Find where the given text appears and provide that cell's center as [X, Y] coordinate. 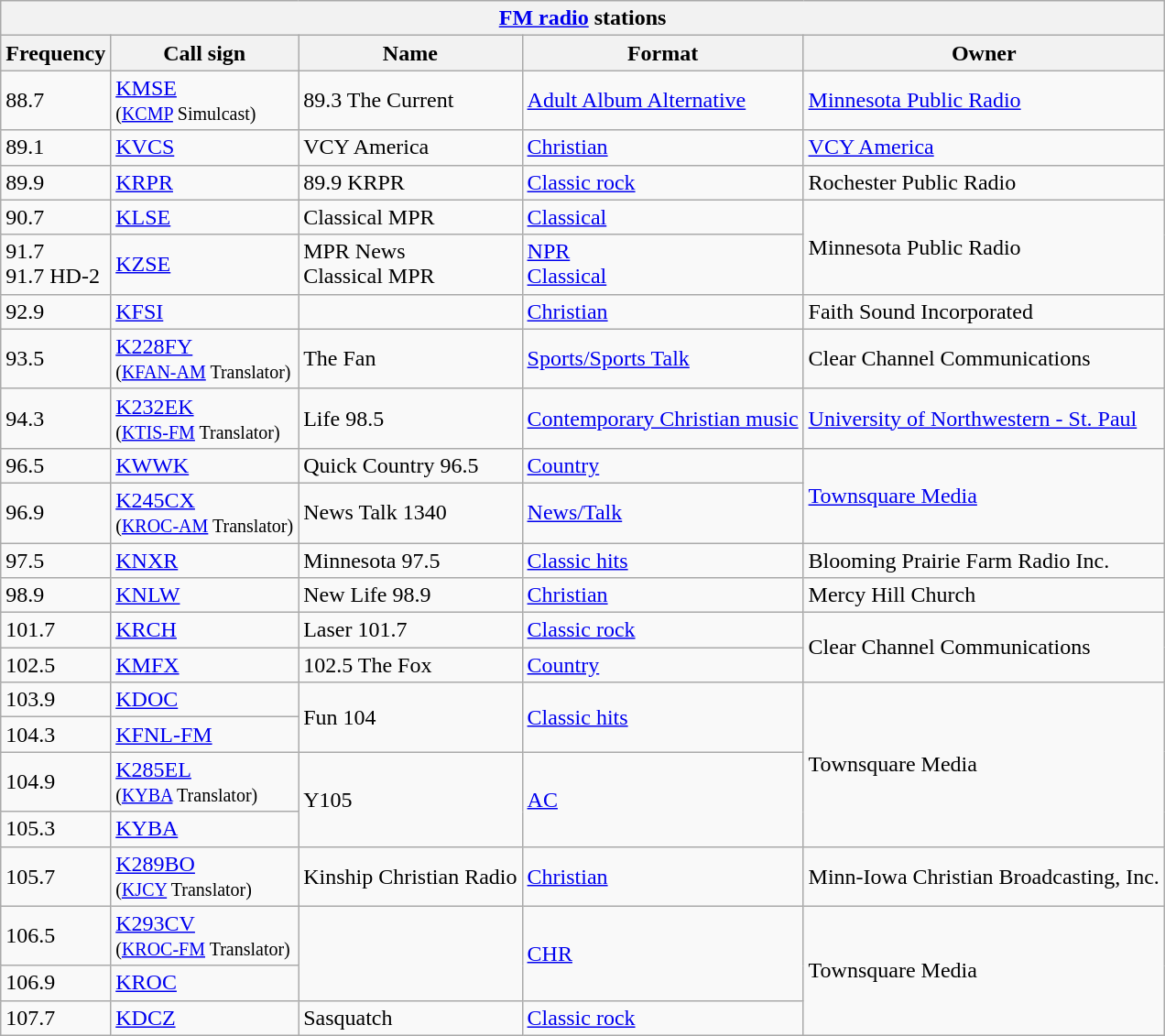
98.9 [56, 595]
Minn-Iowa Christian Broadcasting, Inc. [984, 876]
K285EL(KYBA Translator) [205, 782]
102.5 [56, 665]
Format [663, 53]
KMFX [205, 665]
KYBA [205, 829]
News/Talk [663, 513]
89.9 [56, 182]
MPR NewsClassical MPR [410, 264]
KFSI [205, 311]
NPRClassical [663, 264]
Sports/Sports Talk [663, 359]
CHR [663, 953]
Y105 [410, 799]
105.3 [56, 829]
KNXR [205, 560]
97.5 [56, 560]
101.7 [56, 630]
Sasquatch [410, 1018]
AC [663, 799]
105.7 [56, 876]
Owner [984, 53]
90.7 [56, 217]
K228FY(KFAN-AM Translator) [205, 359]
Adult Album Alternative [663, 101]
93.5 [56, 359]
Life 98.5 [410, 418]
Fun 104 [410, 717]
106.9 [56, 983]
96.9 [56, 513]
Rochester Public Radio [984, 182]
91.791.7 HD-2 [56, 264]
KZSE [205, 264]
103.9 [56, 700]
K232EK(KTIS-FM Translator) [205, 418]
KVCS [205, 147]
K293CV(KROC-FM Translator) [205, 936]
92.9 [56, 311]
K289BO(KJCY Translator) [205, 876]
News Talk 1340 [410, 513]
Blooming Prairie Farm Radio Inc. [984, 560]
KWWK [205, 465]
104.3 [56, 735]
102.5 The Fox [410, 665]
New Life 98.9 [410, 595]
Classical [663, 217]
KRPR [205, 182]
Frequency [56, 53]
KRCH [205, 630]
University of Northwestern - St. Paul [984, 418]
Kinship Christian Radio [410, 876]
K245CX(KROC-AM Translator) [205, 513]
Name [410, 53]
KNLW [205, 595]
94.3 [56, 418]
KDCZ [205, 1018]
The Fan [410, 359]
Minnesota 97.5 [410, 560]
89.3 The Current [410, 101]
Laser 101.7 [410, 630]
89.9 KRPR [410, 182]
Contemporary Christian music [663, 418]
KMSE(KCMP Simulcast) [205, 101]
KLSE [205, 217]
KROC [205, 983]
Classical MPR [410, 217]
KDOC [205, 700]
Quick Country 96.5 [410, 465]
Call sign [205, 53]
104.9 [56, 782]
Mercy Hill Church [984, 595]
Faith Sound Incorporated [984, 311]
106.5 [56, 936]
KFNL-FM [205, 735]
96.5 [56, 465]
89.1 [56, 147]
FM radio stations [582, 18]
88.7 [56, 101]
107.7 [56, 1018]
